Provide the [X, Y] coordinate of the cell's center where the given text is located.  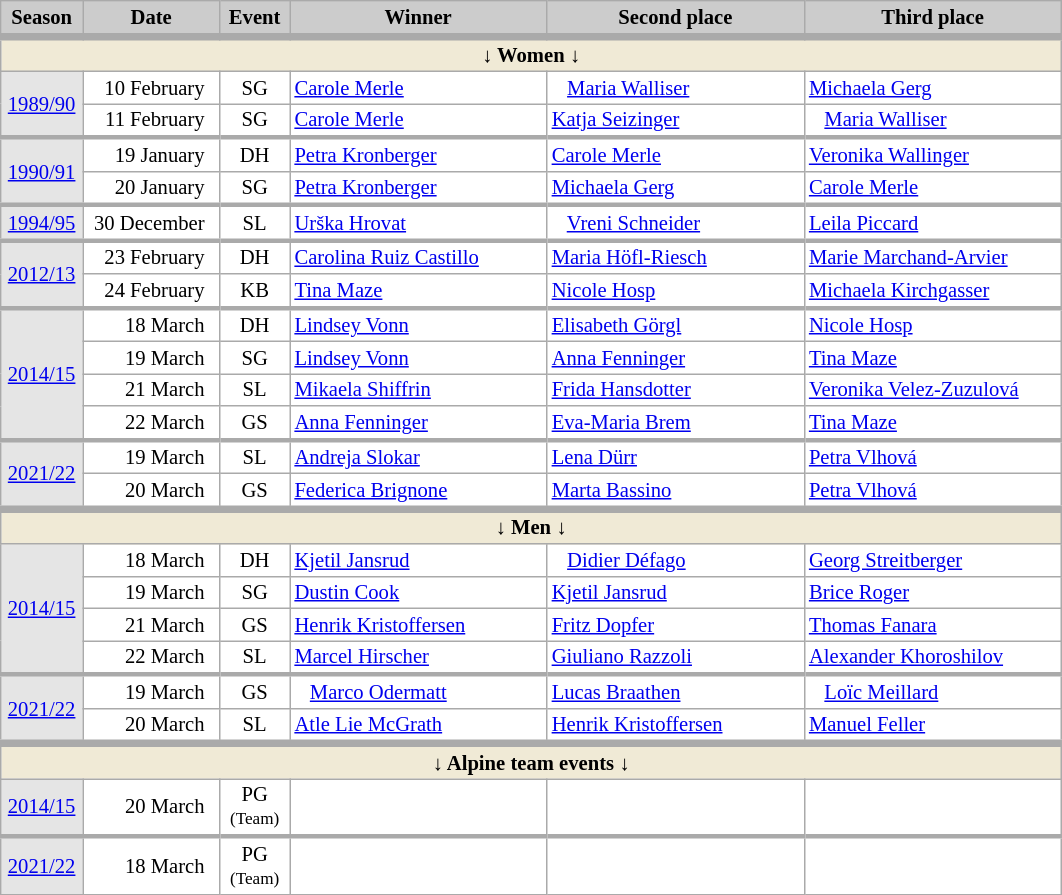
2012/13 [42, 274]
24 February [150, 291]
1990/91 [42, 171]
1994/95 [42, 222]
30 December [150, 222]
Alexander Khoroshilov [932, 657]
Season [42, 18]
Marcel Hirscher [418, 657]
KB [255, 291]
Giuliano Razzoli [676, 657]
23 February [150, 257]
Federica Brignone [418, 490]
Third place [932, 18]
Brice Roger [932, 592]
Leila Piccard [932, 222]
1989/90 [42, 104]
Second place [676, 18]
Loïc Meillard [932, 691]
↓ Alpine team events ↓ [531, 760]
Maria Höfl-Riesch [676, 257]
Lena Dürr [676, 456]
Date [150, 18]
Veronika Wallinger [932, 154]
Eva-Maria Brem [676, 423]
Elisabeth Görgl [676, 324]
Thomas Fanara [932, 624]
↓ Women ↓ [531, 54]
Georg Streitberger [932, 560]
Lucas Braathen [676, 691]
Marta Bassino [676, 490]
Mikaela Shiffrin [418, 389]
↓ Men ↓ [531, 526]
Vreni Schneider [676, 222]
Michaela Kirchgasser [932, 291]
10 February [150, 87]
20 January [150, 188]
Urška Hrovat [418, 222]
Katja Seizinger [676, 120]
Andreja Slokar [418, 456]
Fritz Dopfer [676, 624]
Carolina Ruiz Castillo [418, 257]
Frida Hansdotter [676, 389]
Manuel Feller [932, 726]
Didier Défago [676, 560]
Veronika Velez-Zuzulová [932, 389]
Event [255, 18]
Winner [418, 18]
Marie Marchand-Arvier [932, 257]
Atle Lie McGrath [418, 726]
Dustin Cook [418, 592]
19 January [150, 154]
11 February [150, 120]
Marco Odermatt [418, 691]
